Capture the cell that displays the provided text and extract its [X, Y] central coordinate. 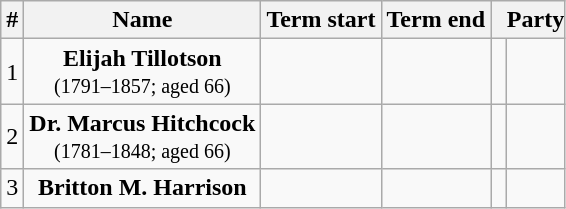
Britton M. Harrison [142, 188]
Elijah Tillotson(1791–1857; aged 66) [142, 72]
Name [142, 20]
1 [12, 72]
# [12, 20]
Term start [321, 20]
Party [536, 20]
Term end [436, 20]
2 [12, 136]
3 [12, 188]
Dr. Marcus Hitchcock(1781–1848; aged 66) [142, 136]
